Provide the [X, Y] coordinate of the cell's center where the given text is located.  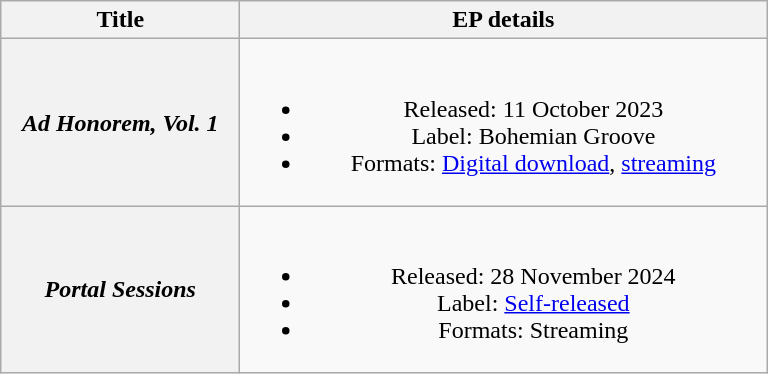
EP details [504, 20]
Portal Sessions [120, 290]
Released: 28 November 2024Label: Self-releasedFormats: Streaming [504, 290]
Released: 11 October 2023Label: Bohemian GrooveFormats: Digital download, streaming [504, 122]
Title [120, 20]
Ad Honorem, Vol. 1 [120, 122]
